Output the (X, Y) coordinate of the center of the cell containing the given text.  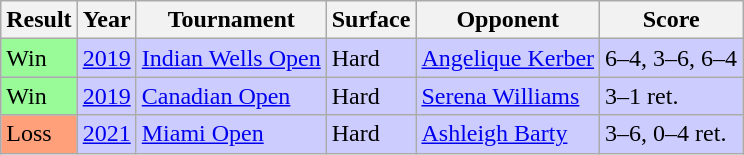
Ashleigh Barty (508, 134)
Miami Open (231, 134)
Tournament (231, 20)
Score (672, 20)
Surface (371, 20)
3–1 ret. (672, 96)
6–4, 3–6, 6–4 (672, 58)
2021 (106, 134)
Loss (39, 134)
3–6, 0–4 ret. (672, 134)
Result (39, 20)
Serena Williams (508, 96)
Indian Wells Open (231, 58)
Opponent (508, 20)
Year (106, 20)
Canadian Open (231, 96)
Angelique Kerber (508, 58)
